Capture the cell that displays the provided text and extract its (x, y) central coordinate. 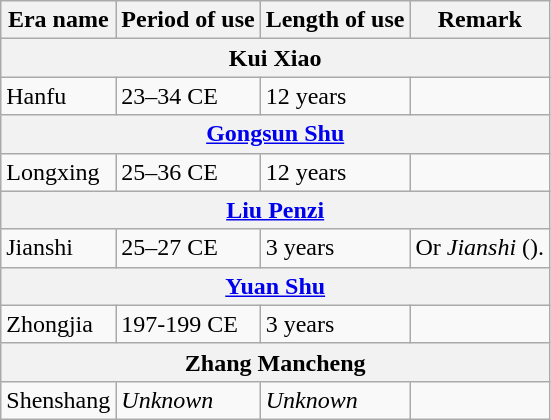
Length of use (335, 20)
25–36 CE (188, 172)
Era name (58, 20)
23–34 CE (188, 96)
Zhang Mancheng (276, 362)
Remark (480, 20)
Shenshang (58, 400)
197-199 CE (188, 324)
Liu Penzi (276, 210)
Period of use (188, 20)
Yuan Shu (276, 286)
Or Jianshi (). (480, 248)
Longxing (58, 172)
Kui Xiao (276, 58)
Zhongjia (58, 324)
Jianshi (58, 248)
25–27 CE (188, 248)
Hanfu (58, 96)
Gongsun Shu (276, 134)
